Find where the given text appears and provide that cell's center as (X, Y) coordinate. 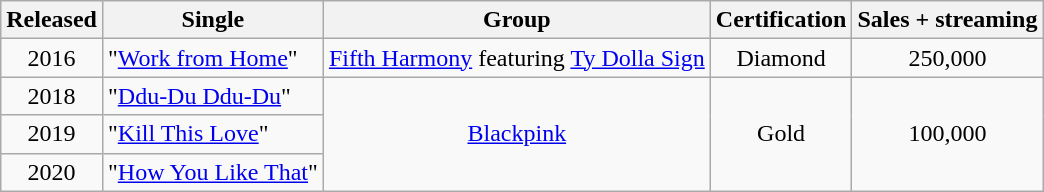
"Kill This Love" (212, 134)
Group (516, 20)
"How You Like That" (212, 172)
"Ddu-Du Ddu-Du" (212, 96)
100,000 (948, 134)
Diamond (781, 58)
Blackpink (516, 134)
250,000 (948, 58)
Single (212, 20)
Certification (781, 20)
Gold (781, 134)
2020 (52, 172)
Released (52, 20)
"Work from Home" (212, 58)
Fifth Harmony featuring Ty Dolla Sign (516, 58)
2018 (52, 96)
2016 (52, 58)
Sales + streaming (948, 20)
2019 (52, 134)
